For the text-containing cell, return its midpoint in (x, y) coordinate format. 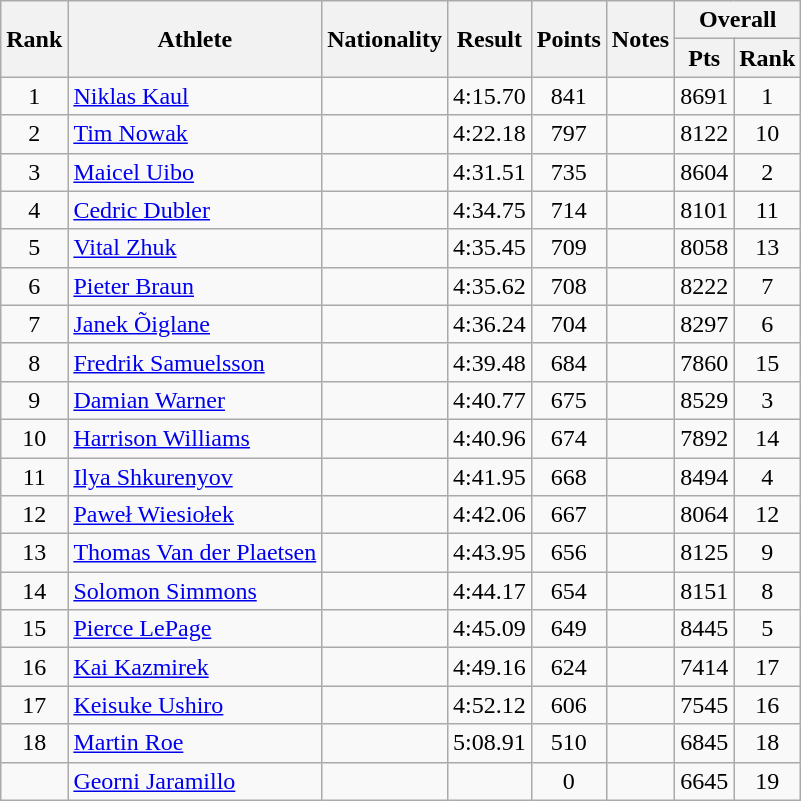
Janek Õiglane (195, 324)
4:52.12 (489, 705)
Pierce LePage (195, 629)
8445 (704, 629)
8064 (704, 515)
674 (568, 438)
7860 (704, 362)
4:31.51 (489, 172)
4:36.24 (489, 324)
735 (568, 172)
704 (568, 324)
7892 (704, 438)
Vital Zhuk (195, 248)
Pieter Braun (195, 286)
7545 (704, 705)
8297 (704, 324)
4:22.18 (489, 134)
Athlete (195, 39)
668 (568, 477)
Damian Warner (195, 400)
4:41.95 (489, 477)
Nationality (385, 39)
6845 (704, 743)
4:44.17 (489, 591)
Points (568, 39)
4:40.77 (489, 400)
7414 (704, 667)
Tim Nowak (195, 134)
654 (568, 591)
675 (568, 400)
624 (568, 667)
6645 (704, 781)
Martin Roe (195, 743)
Georni Jaramillo (195, 781)
Keisuke Ushiro (195, 705)
4:39.48 (489, 362)
Result (489, 39)
709 (568, 248)
4:42.06 (489, 515)
8691 (704, 96)
Niklas Kaul (195, 96)
8494 (704, 477)
19 (768, 781)
Ilya Shkurenyov (195, 477)
4:34.75 (489, 210)
4:45.09 (489, 629)
4:49.16 (489, 667)
714 (568, 210)
4:35.62 (489, 286)
4:43.95 (489, 553)
510 (568, 743)
8222 (704, 286)
Thomas Van der Plaetsen (195, 553)
Maicel Uibo (195, 172)
Harrison Williams (195, 438)
4:40.96 (489, 438)
Overall (738, 20)
Paweł Wiesiołek (195, 515)
797 (568, 134)
649 (568, 629)
8151 (704, 591)
0 (568, 781)
4:15.70 (489, 96)
8101 (704, 210)
841 (568, 96)
Pts (704, 58)
8604 (704, 172)
Fredrik Samuelsson (195, 362)
8529 (704, 400)
8122 (704, 134)
Solomon Simmons (195, 591)
Notes (640, 39)
Cedric Dubler (195, 210)
684 (568, 362)
8125 (704, 553)
708 (568, 286)
667 (568, 515)
4:35.45 (489, 248)
656 (568, 553)
5:08.91 (489, 743)
8058 (704, 248)
Kai Kazmirek (195, 667)
606 (568, 705)
